Capture the cell that displays the provided text and extract its [x, y] central coordinate. 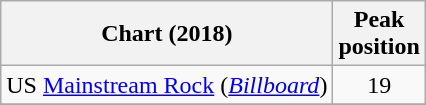
Chart (2018) [167, 34]
US Mainstream Rock (Billboard) [167, 85]
Peakposition [379, 34]
19 [379, 85]
